Pinpoint the cell where the given text exists, returning its [x, y] midpoint coordinate. 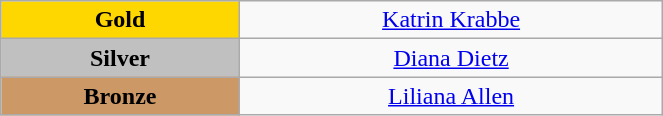
Silver [120, 58]
Diana Dietz [451, 58]
Bronze [120, 96]
Gold [120, 20]
Liliana Allen [451, 96]
Katrin Krabbe [451, 20]
